Return (X, Y) of the center of cell containing provided text 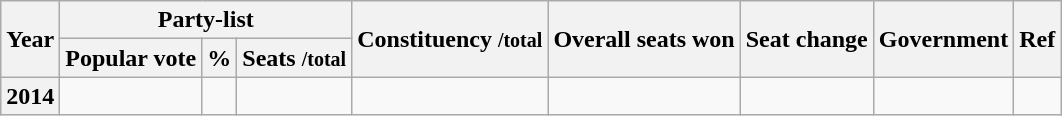
Seats /total (294, 58)
Constituency /total (450, 39)
Popular vote (131, 58)
Overall seats won (644, 39)
Ref (1038, 39)
Party-list (206, 20)
Government (943, 39)
2014 (30, 96)
% (220, 58)
Seat change (806, 39)
Year (30, 39)
